Return [X, Y] of the center of cell containing provided text 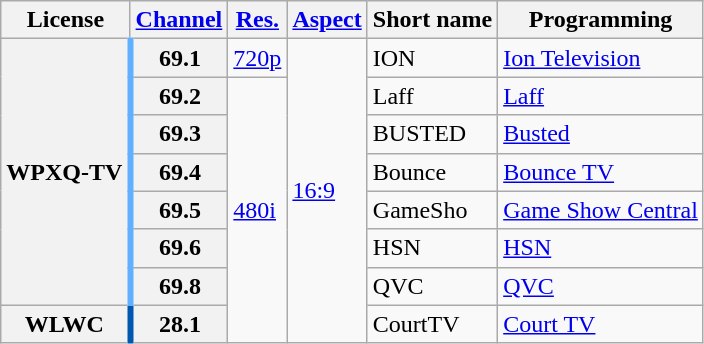
69.4 [179, 172]
WLWC [66, 324]
69.5 [179, 210]
Court TV [601, 324]
ION [432, 58]
Aspect [327, 20]
480i [258, 210]
Res. [258, 20]
Busted [601, 134]
69.2 [179, 96]
BUSTED [432, 134]
69.6 [179, 248]
Game Show Central [601, 210]
Bounce [432, 172]
69.8 [179, 286]
CourtTV [432, 324]
28.1 [179, 324]
GameSho [432, 210]
69.3 [179, 134]
720p [258, 58]
Channel [179, 20]
Bounce TV [601, 172]
License [66, 20]
Ion Television [601, 58]
Programming [601, 20]
Short name [432, 20]
WPXQ-TV [66, 172]
69.1 [179, 58]
16:9 [327, 191]
